Determine the (X, Y) coordinate at the center of the cell enclosing the given text.  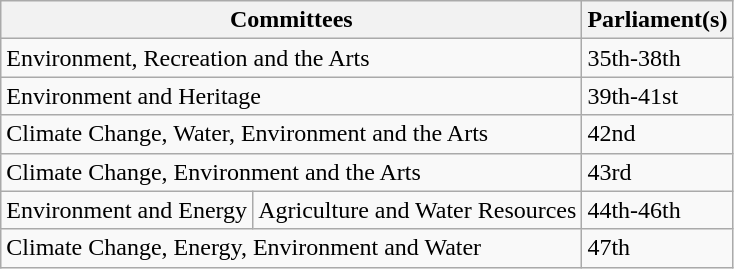
Environment and Heritage (292, 96)
42nd (658, 134)
Climate Change, Water, Environment and the Arts (292, 134)
Agriculture and Water Resources (418, 210)
Environment and Energy (127, 210)
35th-38th (658, 58)
44th-46th (658, 210)
39th-41st (658, 96)
Environment, Recreation and the Arts (292, 58)
Parliament(s) (658, 20)
43rd (658, 172)
Climate Change, Environment and the Arts (292, 172)
Climate Change, Energy, Environment and Water (292, 248)
Committees (292, 20)
47th (658, 248)
